Scan for the cell matching the given text and deliver its (x, y) coordinate at center. 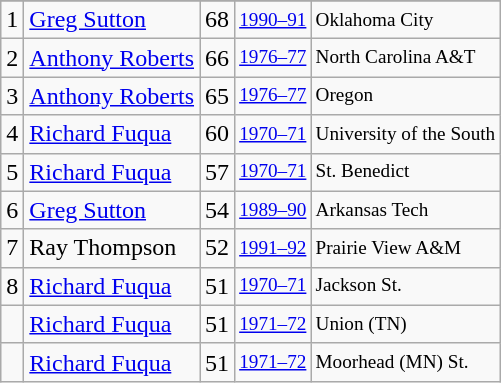
4 (12, 134)
3 (12, 96)
7 (12, 248)
5 (12, 172)
Oregon (406, 96)
St. Benedict (406, 172)
8 (12, 286)
1991–92 (273, 248)
Oklahoma City (406, 20)
Prairie View A&M (406, 248)
60 (218, 134)
1990–91 (273, 20)
65 (218, 96)
2 (12, 58)
Arkansas Tech (406, 210)
68 (218, 20)
Jackson St. (406, 286)
University of the South (406, 134)
Union (TN) (406, 324)
1 (12, 20)
North Carolina A&T (406, 58)
6 (12, 210)
57 (218, 172)
Ray Thompson (112, 248)
Moorhead (MN) St. (406, 362)
1989–90 (273, 210)
54 (218, 210)
52 (218, 248)
66 (218, 58)
